Search for the cell housing the specified text and yield its (x, y) center coordinate. 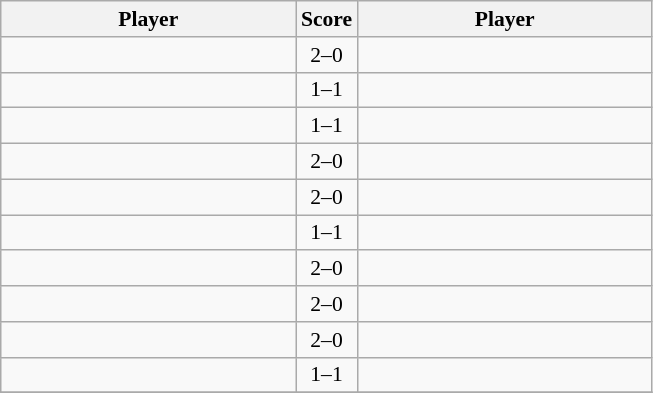
Score (326, 19)
